Capture the cell that displays the provided text and extract its [x, y] central coordinate. 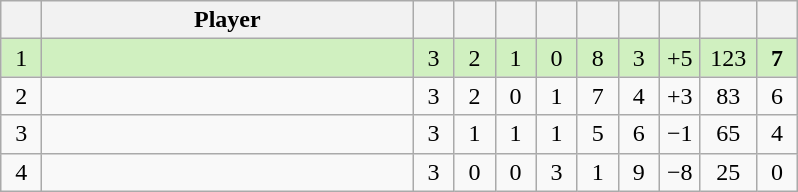
5 [598, 134]
+3 [680, 96]
123 [728, 58]
83 [728, 96]
65 [728, 134]
Player [228, 20]
−1 [680, 134]
−8 [680, 172]
9 [638, 172]
+5 [680, 58]
25 [728, 172]
8 [598, 58]
